From the cell containing the given text, extract its center point as [x, y] coordinate. 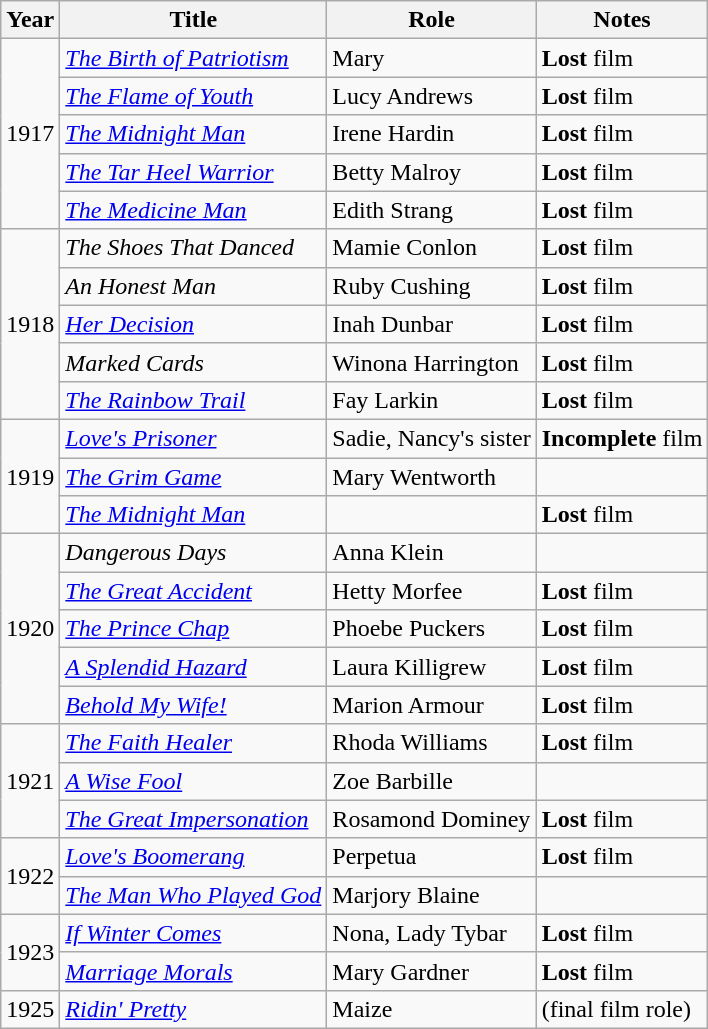
1925 [30, 1009]
Mary [432, 58]
A Wise Fool [194, 781]
Maize [432, 1009]
Hetty Morfee [432, 591]
Sadie, Nancy's sister [432, 438]
Mary Wentworth [432, 477]
1923 [30, 952]
Love's Prisoner [194, 438]
An Honest Man [194, 286]
The Birth of Patriotism [194, 58]
Laura Killigrew [432, 667]
The Man Who Played God [194, 895]
Mamie Conlon [432, 248]
Incomplete film [622, 438]
Edith Strang [432, 210]
The Great Accident [194, 591]
If Winter Comes [194, 933]
Fay Larkin [432, 400]
1919 [30, 476]
1922 [30, 876]
1918 [30, 324]
The Flame of Youth [194, 96]
Ridin' Pretty [194, 1009]
Irene Hardin [432, 134]
Rhoda Williams [432, 743]
1920 [30, 629]
Perpetua [432, 857]
Mary Gardner [432, 971]
Notes [622, 20]
Marjory Blaine [432, 895]
The Tar Heel Warrior [194, 172]
Inah Dunbar [432, 324]
Title [194, 20]
The Medicine Man [194, 210]
Lucy Andrews [432, 96]
Nona, Lady Tybar [432, 933]
The Faith Healer [194, 743]
Marked Cards [194, 362]
The Great Impersonation [194, 819]
Zoe Barbille [432, 781]
Betty Malroy [432, 172]
Phoebe Puckers [432, 629]
Behold My Wife! [194, 705]
The Grim Game [194, 477]
(final film role) [622, 1009]
Anna Klein [432, 553]
Role [432, 20]
Dangerous Days [194, 553]
Year [30, 20]
The Prince Chap [194, 629]
1917 [30, 134]
Marriage Morals [194, 971]
Winona Harrington [432, 362]
The Shoes That Danced [194, 248]
Her Decision [194, 324]
A Splendid Hazard [194, 667]
Love's Boomerang [194, 857]
The Rainbow Trail [194, 400]
Rosamond Dominey [432, 819]
1921 [30, 781]
Ruby Cushing [432, 286]
Marion Armour [432, 705]
